Output the (x, y) coordinate of the center of the cell containing the given text.  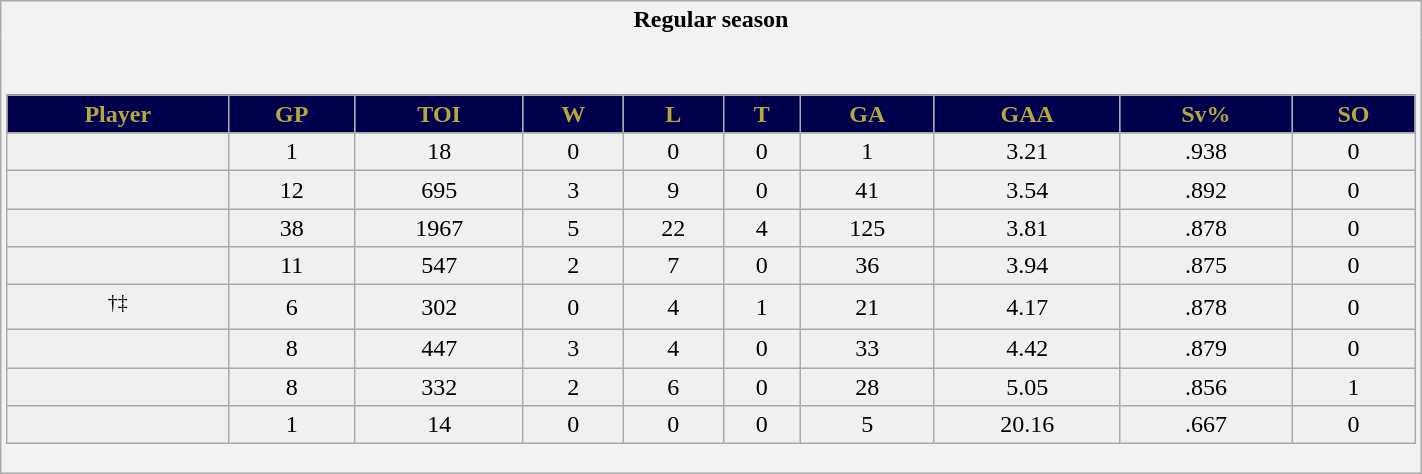
3.54 (1026, 190)
T (762, 114)
9 (673, 190)
.667 (1206, 425)
.892 (1206, 190)
.879 (1206, 348)
11 (292, 266)
18 (439, 152)
SO (1354, 114)
547 (439, 266)
3.21 (1026, 152)
.938 (1206, 152)
TOI (439, 114)
302 (439, 308)
L (673, 114)
332 (439, 387)
447 (439, 348)
3.94 (1026, 266)
28 (867, 387)
GAA (1026, 114)
Sv% (1206, 114)
36 (867, 266)
GA (867, 114)
.875 (1206, 266)
5.05 (1026, 387)
21 (867, 308)
3.81 (1026, 228)
22 (673, 228)
125 (867, 228)
14 (439, 425)
.856 (1206, 387)
33 (867, 348)
W (573, 114)
Player (118, 114)
GP (292, 114)
4.17 (1026, 308)
Regular season (711, 20)
41 (867, 190)
38 (292, 228)
12 (292, 190)
1967 (439, 228)
7 (673, 266)
4.42 (1026, 348)
†‡ (118, 308)
20.16 (1026, 425)
695 (439, 190)
